Identify which cell holds the provided text, then report its [X, Y] central coordinate. 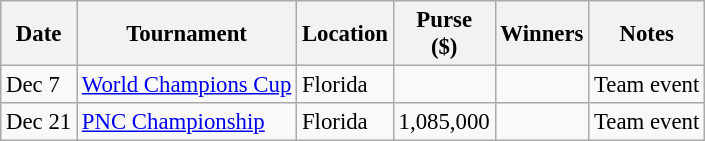
Dec 7 [39, 85]
Purse($) [444, 34]
World Champions Cup [186, 85]
1,085,000 [444, 122]
PNC Championship [186, 122]
Winners [542, 34]
Notes [647, 34]
Location [346, 34]
Date [39, 34]
Tournament [186, 34]
Dec 21 [39, 122]
